Provide the [x, y] coordinate of the cell's center where the given text is located.  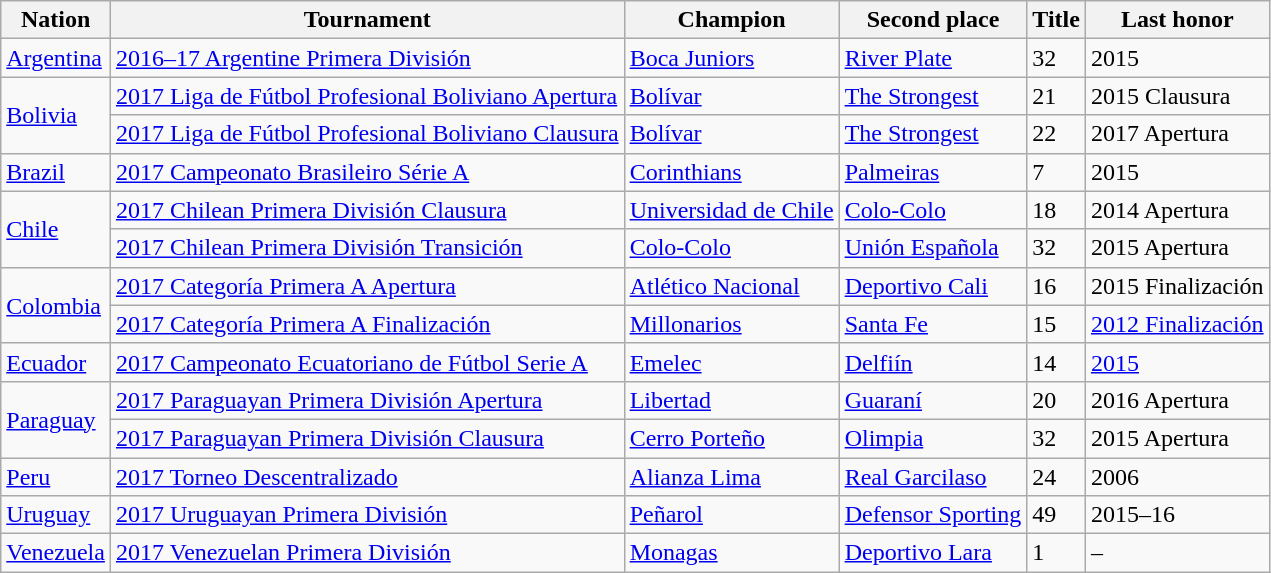
Santa Fe [933, 324]
2006 [1177, 477]
Peru [56, 477]
2015 Finalización [1177, 286]
2017 Uruguayan Primera División [367, 515]
Paraguay [56, 419]
Atlético Nacional [732, 286]
24 [1056, 477]
Libertad [732, 400]
Argentina [56, 58]
2017 Paraguayan Primera División Clausura [367, 438]
2017 Paraguayan Primera División Apertura [367, 400]
Cerro Porteño [732, 438]
22 [1056, 134]
Bolivia [56, 115]
15 [1056, 324]
2017 Chilean Primera División Transición [367, 248]
2017 Venezuelan Primera División [367, 553]
Universidad de Chile [732, 210]
Tournament [367, 20]
2017 Apertura [1177, 134]
2017 Campeonato Ecuatoriano de Fútbol Serie A [367, 362]
2015 Clausura [1177, 96]
2017 Campeonato Brasileiro Série A [367, 172]
Chile [56, 229]
Guaraní [933, 400]
Last honor [1177, 20]
2016–17 Argentine Primera División [367, 58]
Nation [56, 20]
2017 Categoría Primera A Apertura [367, 286]
Monagas [732, 553]
Defensor Sporting [933, 515]
2016 Apertura [1177, 400]
1 [1056, 553]
Champion [732, 20]
Delfiín [933, 362]
14 [1056, 362]
Boca Juniors [732, 58]
2014 Apertura [1177, 210]
Real Garcilaso [933, 477]
Deportivo Lara [933, 553]
Colombia [56, 305]
2017 Liga de Fútbol Profesional Boliviano Clausura [367, 134]
– [1177, 553]
2015–16 [1177, 515]
7 [1056, 172]
2017 Torneo Descentralizado [367, 477]
Deportivo Cali [933, 286]
2017 Liga de Fútbol Profesional Boliviano Apertura [367, 96]
Ecuador [56, 362]
18 [1056, 210]
Uruguay [56, 515]
2017 Categoría Primera A Finalización [367, 324]
Olimpia [933, 438]
Millonarios [732, 324]
16 [1056, 286]
49 [1056, 515]
20 [1056, 400]
Brazil [56, 172]
Second place [933, 20]
Alianza Lima [732, 477]
2017 Chilean Primera División Clausura [367, 210]
Emelec [732, 362]
Corinthians [732, 172]
2012 Finalización [1177, 324]
River Plate [933, 58]
Title [1056, 20]
Peñarol [732, 515]
21 [1056, 96]
Unión Española [933, 248]
Palmeiras [933, 172]
Venezuela [56, 553]
